Pinpoint the cell where the given text exists, returning its (X, Y) midpoint coordinate. 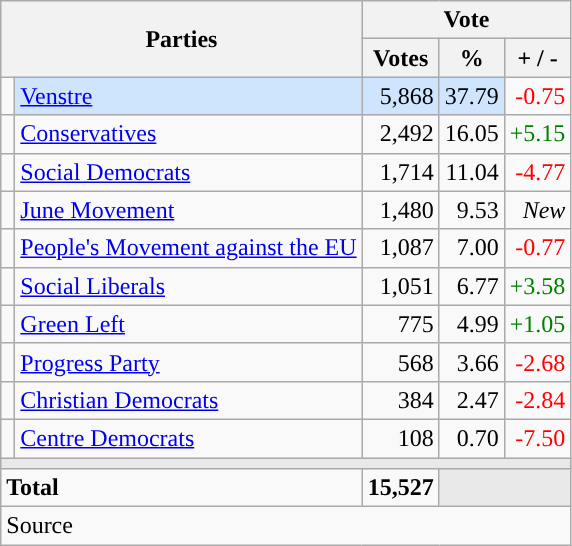
0.70 (472, 438)
Social Liberals (188, 286)
775 (400, 324)
7.00 (472, 248)
1,714 (400, 172)
37.79 (472, 96)
June Movement (188, 210)
+3.58 (538, 286)
+1.05 (538, 324)
People's Movement against the EU (188, 248)
108 (400, 438)
Conservatives (188, 134)
-4.77 (538, 172)
+5.15 (538, 134)
4.99 (472, 324)
2,492 (400, 134)
568 (400, 362)
Votes (400, 58)
16.05 (472, 134)
384 (400, 400)
Green Left (188, 324)
New (538, 210)
Parties (182, 39)
1,480 (400, 210)
+ / - (538, 58)
11.04 (472, 172)
Christian Democrats (188, 400)
6.77 (472, 286)
5,868 (400, 96)
3.66 (472, 362)
Progress Party (188, 362)
-0.77 (538, 248)
Centre Democrats (188, 438)
Vote (466, 20)
% (472, 58)
9.53 (472, 210)
1,087 (400, 248)
-2.68 (538, 362)
Social Democrats (188, 172)
Source (286, 526)
-7.50 (538, 438)
Total (182, 488)
1,051 (400, 286)
Venstre (188, 96)
-2.84 (538, 400)
2.47 (472, 400)
15,527 (400, 488)
-0.75 (538, 96)
